Determine the [x, y] coordinate at the center of the cell enclosing the given text.  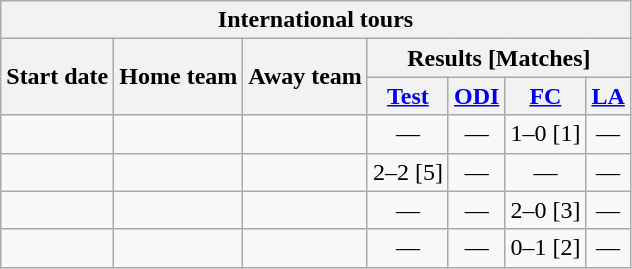
Away team [306, 77]
Start date [58, 77]
FC [546, 96]
2–2 [5] [408, 172]
Home team [178, 77]
Test [408, 96]
LA [608, 96]
1–0 [1] [546, 134]
ODI [476, 96]
2–0 [3] [546, 210]
International tours [316, 20]
Results [Matches] [498, 58]
0–1 [2] [546, 248]
